Find where the given text appears and provide that cell's center as [x, y] coordinate. 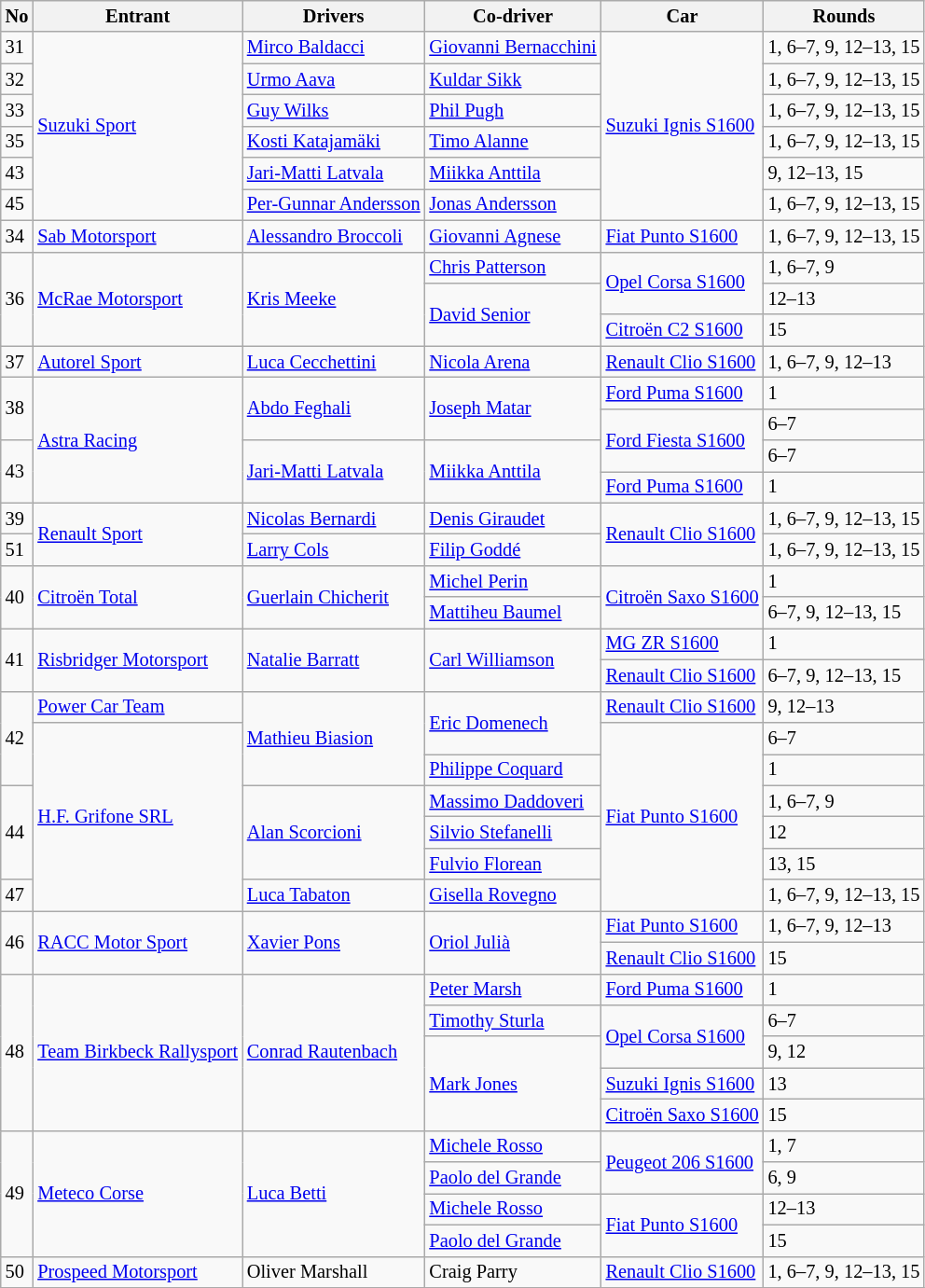
46 [17, 942]
33 [17, 110]
Kris Meeke [334, 298]
Abdo Feghali [334, 409]
Citroën Total [138, 597]
Craig Parry [513, 1272]
Massimo Daddoveri [513, 801]
31 [17, 48]
6, 9 [845, 1178]
Natalie Barratt [334, 658]
Rounds [845, 16]
Luca Cecchettini [334, 362]
Giovanni Agnese [513, 236]
Timothy Sturla [513, 1020]
37 [17, 362]
Suzuki Sport [138, 126]
H.F. Grifone SRL [138, 816]
9, 12 [845, 1052]
39 [17, 519]
51 [17, 549]
David Senior [513, 313]
Risbridger Motorsport [138, 658]
Denis Giraudet [513, 519]
40 [17, 597]
Joseph Matar [513, 409]
Prospeed Motorsport [138, 1272]
1, 7 [845, 1146]
41 [17, 658]
Conrad Rautenbach [334, 1052]
Ford Fiesta S1600 [683, 440]
9, 12–13 [845, 707]
Gisella Rovegno [513, 895]
Silvio Stefanelli [513, 832]
Nicola Arena [513, 362]
Mirco Baldacci [334, 48]
42 [17, 739]
Entrant [138, 16]
Fulvio Florean [513, 864]
Filip Goddé [513, 549]
MG ZR S1600 [683, 644]
Peugeot 206 S1600 [683, 1162]
No [17, 16]
Kosti Katajamäki [334, 142]
Peter Marsh [513, 990]
Philippe Coquard [513, 769]
Oriol Julià [513, 942]
35 [17, 142]
Alessandro Broccoli [334, 236]
32 [17, 79]
Per-Gunnar Andersson [334, 204]
36 [17, 298]
Mathieu Biasion [334, 739]
34 [17, 236]
RACC Motor Sport [138, 942]
9, 12–13, 15 [845, 173]
50 [17, 1272]
Kuldar Sikk [513, 79]
Eric Domenech [513, 722]
Guy Wilks [334, 110]
49 [17, 1194]
Larry Cols [334, 549]
13 [845, 1084]
Car [683, 16]
Phil Pugh [513, 110]
Astra Racing [138, 440]
Nicolas Bernardi [334, 519]
Power Car Team [138, 707]
48 [17, 1052]
Jonas Andersson [513, 204]
44 [17, 832]
Xavier Pons [334, 942]
Sab Motorsport [138, 236]
Autorel Sport [138, 362]
47 [17, 895]
Giovanni Bernacchini [513, 48]
38 [17, 409]
Michel Perin [513, 581]
Citroën C2 S1600 [683, 330]
Mark Jones [513, 1084]
Team Birkbeck Rallysport [138, 1052]
Carl Williamson [513, 658]
Renault Sport [138, 533]
Oliver Marshall [334, 1272]
McRae Motorsport [138, 298]
45 [17, 204]
Timo Alanne [513, 142]
Chris Patterson [513, 268]
12 [845, 832]
Meteco Corse [138, 1194]
Luca Betti [334, 1194]
Mattiheu Baumel [513, 613]
13, 15 [845, 864]
Guerlain Chicherit [334, 597]
Luca Tabaton [334, 895]
Alan Scorcioni [334, 832]
Drivers [334, 16]
Urmo Aava [334, 79]
Co-driver [513, 16]
